From the cell containing the given text, extract its center point as (x, y) coordinate. 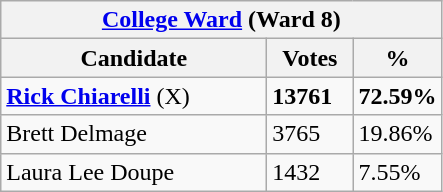
Votes (310, 58)
College Ward (Ward 8) (222, 20)
72.59% (398, 96)
Rick Chiarelli (X) (134, 96)
13761 (310, 96)
19.86% (398, 134)
7.55% (398, 172)
Brett Delmage (134, 134)
Candidate (134, 58)
3765 (310, 134)
% (398, 58)
Laura Lee Doupe (134, 172)
1432 (310, 172)
